For the text-containing cell, return its midpoint in [x, y] coordinate format. 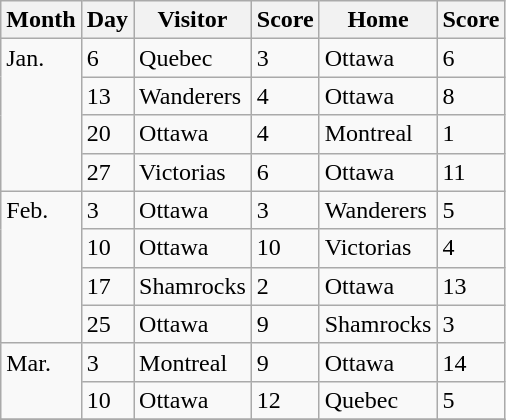
Month [41, 20]
Jan. [41, 115]
14 [471, 362]
Home [378, 20]
Feb. [41, 267]
Mar. [41, 381]
20 [107, 134]
1 [471, 134]
Day [107, 20]
12 [285, 400]
Visitor [193, 20]
11 [471, 172]
17 [107, 286]
25 [107, 324]
2 [285, 286]
8 [471, 96]
27 [107, 172]
